Locate the cell with the specified text and output its (x, y) center coordinate. 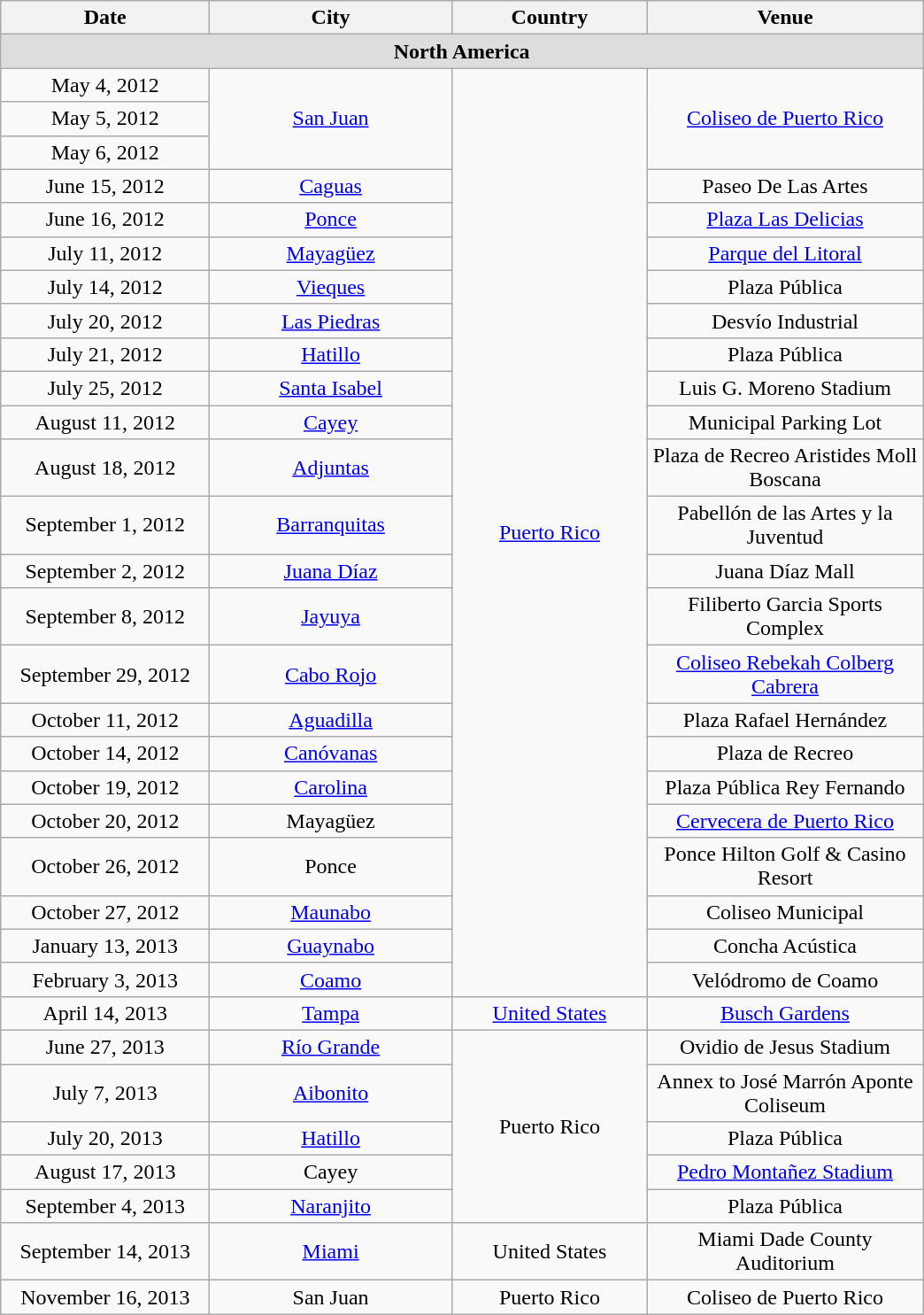
Filiberto Garcia Sports Complex (784, 616)
September 8, 2012 (105, 616)
Aguadilla (331, 720)
Concha Acústica (784, 946)
July 21, 2012 (105, 354)
October 20, 2012 (105, 821)
June 27, 2013 (105, 1047)
Plaza Rafael Hernández (784, 720)
Parque del Litoral (784, 253)
Jayuya (331, 616)
Country (549, 18)
Plaza Pública Rey Fernando (784, 787)
Ponce Hilton Golf & Casino Resort (784, 866)
Río Grande (331, 1047)
Venue (784, 18)
September 2, 2012 (105, 571)
July 20, 2012 (105, 321)
May 6, 2012 (105, 152)
Velódromo de Coamo (784, 979)
Carolina (331, 787)
Vieques (331, 287)
Busch Gardens (784, 1013)
Barranquitas (331, 526)
June 15, 2012 (105, 186)
Luis G. Moreno Stadium (784, 388)
Juana Díaz Mall (784, 571)
February 3, 2013 (105, 979)
Paseo De Las Artes (784, 186)
September 1, 2012 (105, 526)
Miami Dade County Auditorium (784, 1252)
August 18, 2012 (105, 468)
July 7, 2013 (105, 1093)
Pabellón de las Artes y la Juventud (784, 526)
September 4, 2013 (105, 1206)
Municipal Parking Lot (784, 422)
September 29, 2012 (105, 675)
January 13, 2013 (105, 946)
October 14, 2012 (105, 754)
Maunabo (331, 912)
May 4, 2012 (105, 85)
Pedro Montañez Stadium (784, 1172)
City (331, 18)
Plaza Las Delicias (784, 220)
October 19, 2012 (105, 787)
September 14, 2013 (105, 1252)
June 16, 2012 (105, 220)
Canóvanas (331, 754)
Annex to José Marrón Aponte Coliseum (784, 1093)
Juana Díaz (331, 571)
Cervecera de Puerto Rico (784, 821)
October 27, 2012 (105, 912)
July 14, 2012 (105, 287)
Plaza de Recreo Aristides Moll Boscana (784, 468)
Coamo (331, 979)
Guaynabo (331, 946)
Coliseo Municipal (784, 912)
Aibonito (331, 1093)
North America (462, 51)
Caguas (331, 186)
August 17, 2013 (105, 1172)
May 5, 2012 (105, 119)
Naranjito (331, 1206)
July 20, 2013 (105, 1139)
Cabo Rojo (331, 675)
November 16, 2013 (105, 1297)
October 11, 2012 (105, 720)
Las Piedras (331, 321)
Adjuntas (331, 468)
August 11, 2012 (105, 422)
July 25, 2012 (105, 388)
Santa Isabel (331, 388)
Plaza de Recreo (784, 754)
Miami (331, 1252)
Date (105, 18)
April 14, 2013 (105, 1013)
Coliseo Rebekah Colberg Cabrera (784, 675)
Tampa (331, 1013)
October 26, 2012 (105, 866)
Ovidio de Jesus Stadium (784, 1047)
Desvío Industrial (784, 321)
July 11, 2012 (105, 253)
